Return the [x, y] coordinate for the center point of the cell that contains the specified text.  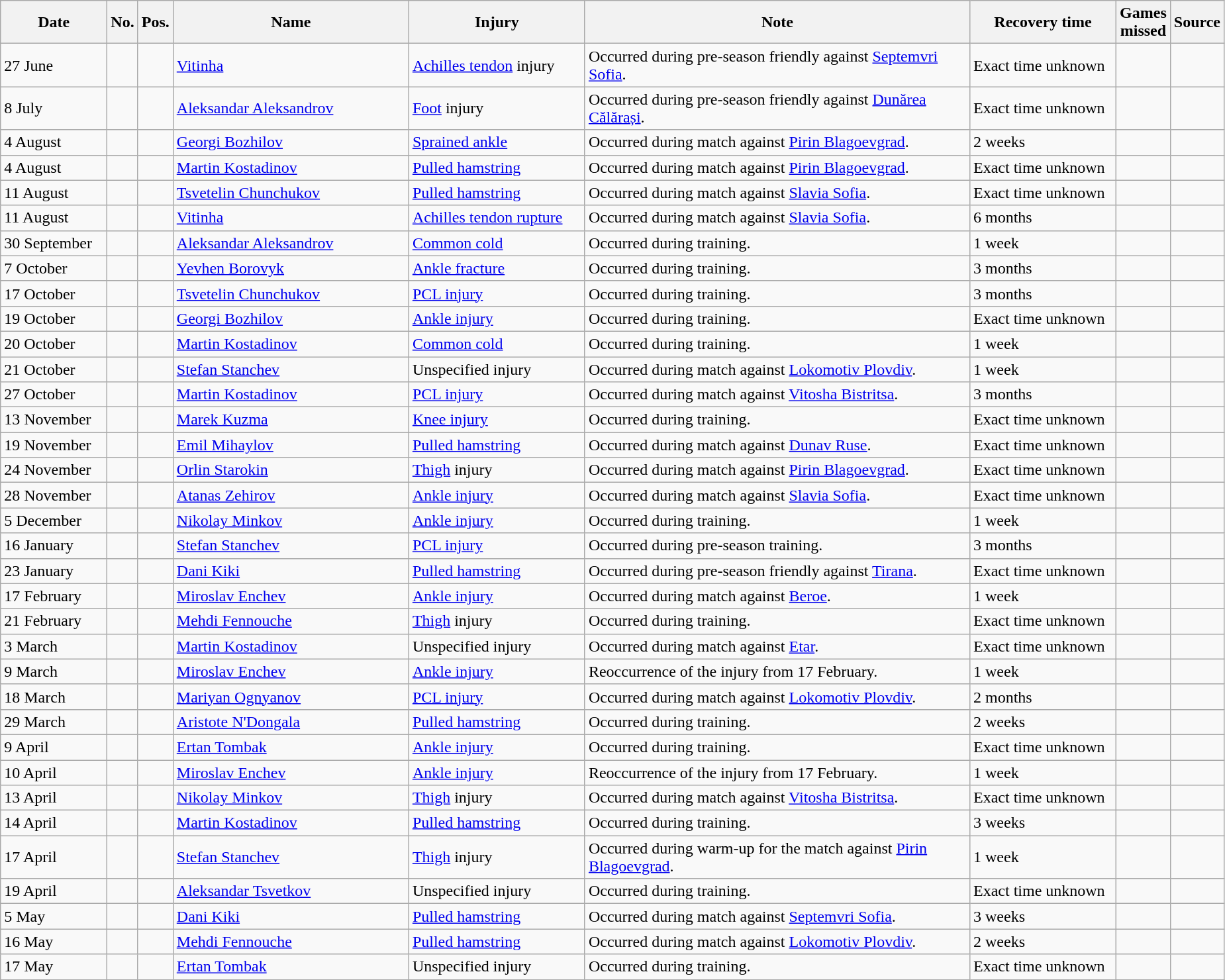
21 October [54, 369]
8 July [54, 109]
16 May [54, 942]
9 April [54, 747]
Games missed [1144, 23]
29 March [54, 722]
Note [777, 23]
Emil Mihaylov [291, 445]
Aristote N'Dongala [291, 722]
Occurred during pre-season training. [777, 546]
17 May [54, 967]
Occurred during warm-up for the match against Pirin Blagoevgrad. [777, 857]
19 April [54, 891]
Sprained ankle [497, 142]
Occurred during pre-season friendly against Tirana. [777, 571]
Recovery time [1042, 23]
7 October [54, 268]
Injury [497, 23]
Aleksandar Tsvetkov [291, 891]
17 April [54, 857]
19 October [54, 318]
Occurred during match against Dunav Ruse. [777, 445]
Marek Kuzma [291, 420]
Orlin Starokin [291, 470]
16 January [54, 546]
10 April [54, 773]
Knee injury [497, 420]
Date [54, 23]
27 June [54, 65]
30 September [54, 243]
19 November [54, 445]
18 March [54, 697]
17 February [54, 596]
21 February [54, 621]
Mariyan Ognyanov [291, 697]
9 March [54, 671]
Occurred during match against Septemvri Sofia. [777, 916]
Occurred during match against Beroe. [777, 596]
28 November [54, 495]
27 October [54, 395]
13 November [54, 420]
23 January [54, 571]
3 March [54, 646]
2 months [1042, 697]
Occurred during pre-season friendly against Septemvri Sofia. [777, 65]
Achilles tendon rupture [497, 218]
5 May [54, 916]
17 October [54, 293]
Foot injury [497, 109]
Achilles tendon injury [497, 65]
Occurred during match against Etar. [777, 646]
Name [291, 23]
13 April [54, 798]
Occurred during pre-season friendly against Dunărea Călărași. [777, 109]
Atanas Zehirov [291, 495]
Pos. [155, 23]
24 November [54, 470]
6 months [1042, 218]
14 April [54, 823]
No. [122, 23]
5 December [54, 520]
Yevhen Borovyk [291, 268]
20 October [54, 344]
Ankle fracture [497, 268]
Source [1197, 23]
